Provide the [X, Y] coordinate of the cell's center where the given text is located.  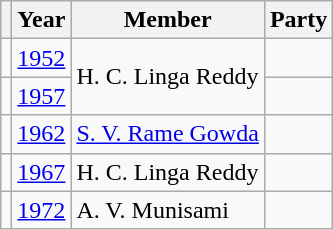
1957 [42, 96]
A. V. Munisami [168, 210]
Party [298, 20]
1962 [42, 134]
Member [168, 20]
Year [42, 20]
1967 [42, 172]
S. V. Rame Gowda [168, 134]
1952 [42, 58]
1972 [42, 210]
